Find where the given text appears and provide that cell's center as [X, Y] coordinate. 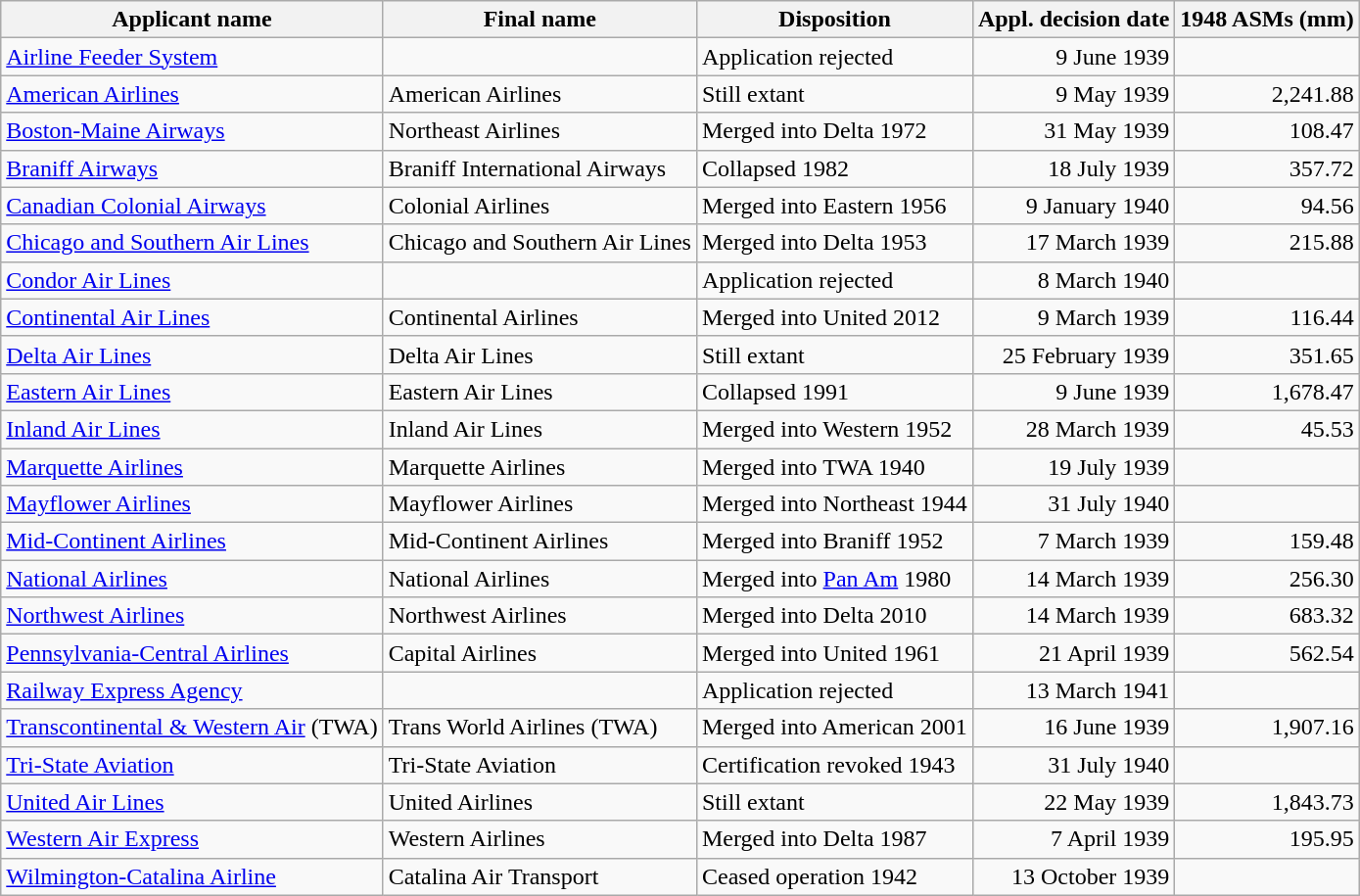
Certification revoked 1943 [834, 765]
9 January 1940 [1073, 206]
18 July 1939 [1073, 168]
Merged into United 1961 [834, 653]
Merged into Delta 1987 [834, 839]
Merged into Delta 1972 [834, 131]
357.72 [1267, 168]
Pennsylvania-Central Airlines [192, 653]
Braniff International Airways [539, 168]
Canadian Colonial Airways [192, 206]
Northeast Airlines [539, 131]
256.30 [1267, 579]
Trans World Airlines (TWA) [539, 728]
195.95 [1267, 839]
Collapsed 1982 [834, 168]
21 April 1939 [1073, 653]
Merged into Delta 2010 [834, 616]
7 March 1939 [1073, 542]
19 July 1939 [1073, 467]
Condor Air Lines [192, 280]
1948 ASMs (mm) [1267, 20]
116.44 [1267, 317]
Western Airlines [539, 839]
Transcontinental & Western Air (TWA) [192, 728]
17 March 1939 [1073, 243]
Colonial Airlines [539, 206]
1,907.16 [1267, 728]
Collapsed 1991 [834, 392]
Merged into TWA 1940 [834, 467]
Appl. decision date [1073, 20]
Merged into Pan Am 1980 [834, 579]
16 June 1939 [1073, 728]
108.47 [1267, 131]
351.65 [1267, 354]
Merged into Western 1952 [834, 429]
45.53 [1267, 429]
9 March 1939 [1073, 317]
7 April 1939 [1073, 839]
Wilmington-Catalina Airline [192, 876]
Merged into United 2012 [834, 317]
215.88 [1267, 243]
22 May 1939 [1073, 802]
Merged into Braniff 1952 [834, 542]
94.56 [1267, 206]
Ceased operation 1942 [834, 876]
1,843.73 [1267, 802]
United Airlines [539, 802]
13 March 1941 [1073, 690]
Merged into Delta 1953 [834, 243]
683.32 [1267, 616]
Merged into American 2001 [834, 728]
25 February 1939 [1073, 354]
31 May 1939 [1073, 131]
Railway Express Agency [192, 690]
United Air Lines [192, 802]
Airline Feeder System [192, 57]
Braniff Airways [192, 168]
8 March 1940 [1073, 280]
Applicant name [192, 20]
Western Air Express [192, 839]
Continental Air Lines [192, 317]
9 May 1939 [1073, 94]
159.48 [1267, 542]
Capital Airlines [539, 653]
Merged into Northeast 1944 [834, 504]
2,241.88 [1267, 94]
Catalina Air Transport [539, 876]
28 March 1939 [1073, 429]
Boston-Maine Airways [192, 131]
Final name [539, 20]
1,678.47 [1267, 392]
562.54 [1267, 653]
Merged into Eastern 1956 [834, 206]
13 October 1939 [1073, 876]
Continental Airlines [539, 317]
Disposition [834, 20]
